Return the [X, Y] coordinate for the center point of the cell that contains the specified text.  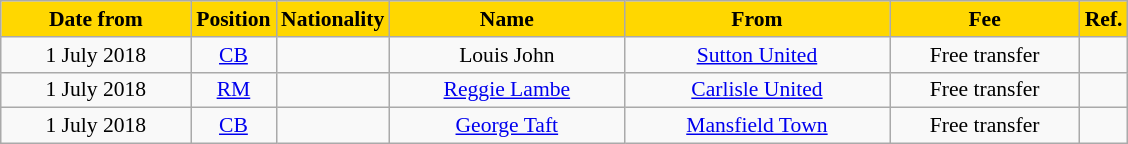
Carlisle United [756, 90]
Position [234, 19]
Name [506, 19]
Reggie Lambe [506, 90]
Sutton United [756, 55]
RM [234, 90]
Date from [96, 19]
From [756, 19]
George Taft [506, 126]
Louis John [506, 55]
Mansfield Town [756, 126]
Nationality [332, 19]
Ref. [1104, 19]
Fee [985, 19]
